Return (x, y) of the center of cell containing provided text 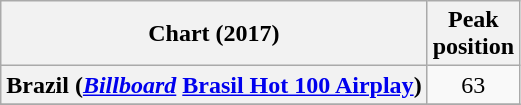
Peakposition (473, 34)
Brazil (Billboard Brasil Hot 100 Airplay) (214, 85)
63 (473, 85)
Chart (2017) (214, 34)
